Search for the cell housing the specified text and yield its (X, Y) center coordinate. 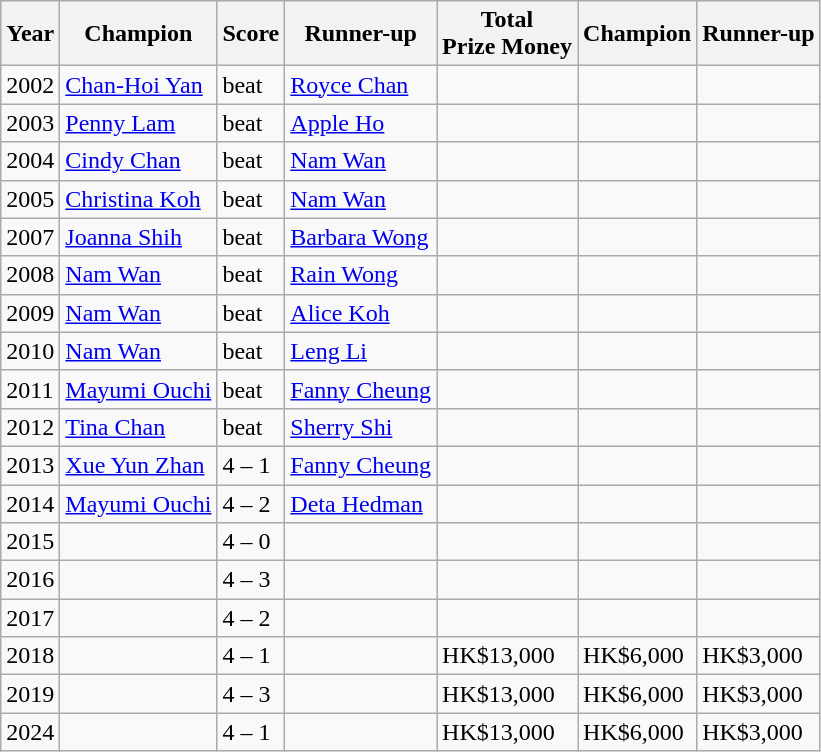
Score (251, 34)
Royce Chan (361, 85)
Year (30, 34)
2009 (30, 313)
2008 (30, 275)
2024 (30, 732)
Apple Ho (361, 123)
2007 (30, 237)
2014 (30, 503)
2015 (30, 542)
2012 (30, 427)
Alice Koh (361, 313)
2005 (30, 199)
2004 (30, 161)
Tina Chan (138, 427)
2002 (30, 85)
2016 (30, 580)
Xue Yun Zhan (138, 465)
Christina Koh (138, 199)
Leng Li (361, 351)
2013 (30, 465)
2017 (30, 618)
2019 (30, 694)
Barbara Wong (361, 237)
Cindy Chan (138, 161)
2018 (30, 656)
Deta Hedman (361, 503)
4 – 0 (251, 542)
Sherry Shi (361, 427)
2003 (30, 123)
TotalPrize Money (508, 34)
Joanna Shih (138, 237)
Rain Wong (361, 275)
Chan-Hoi Yan (138, 85)
Penny Lam (138, 123)
2011 (30, 389)
2010 (30, 351)
